Scan for the cell matching the given text and deliver its [X, Y] coordinate at center. 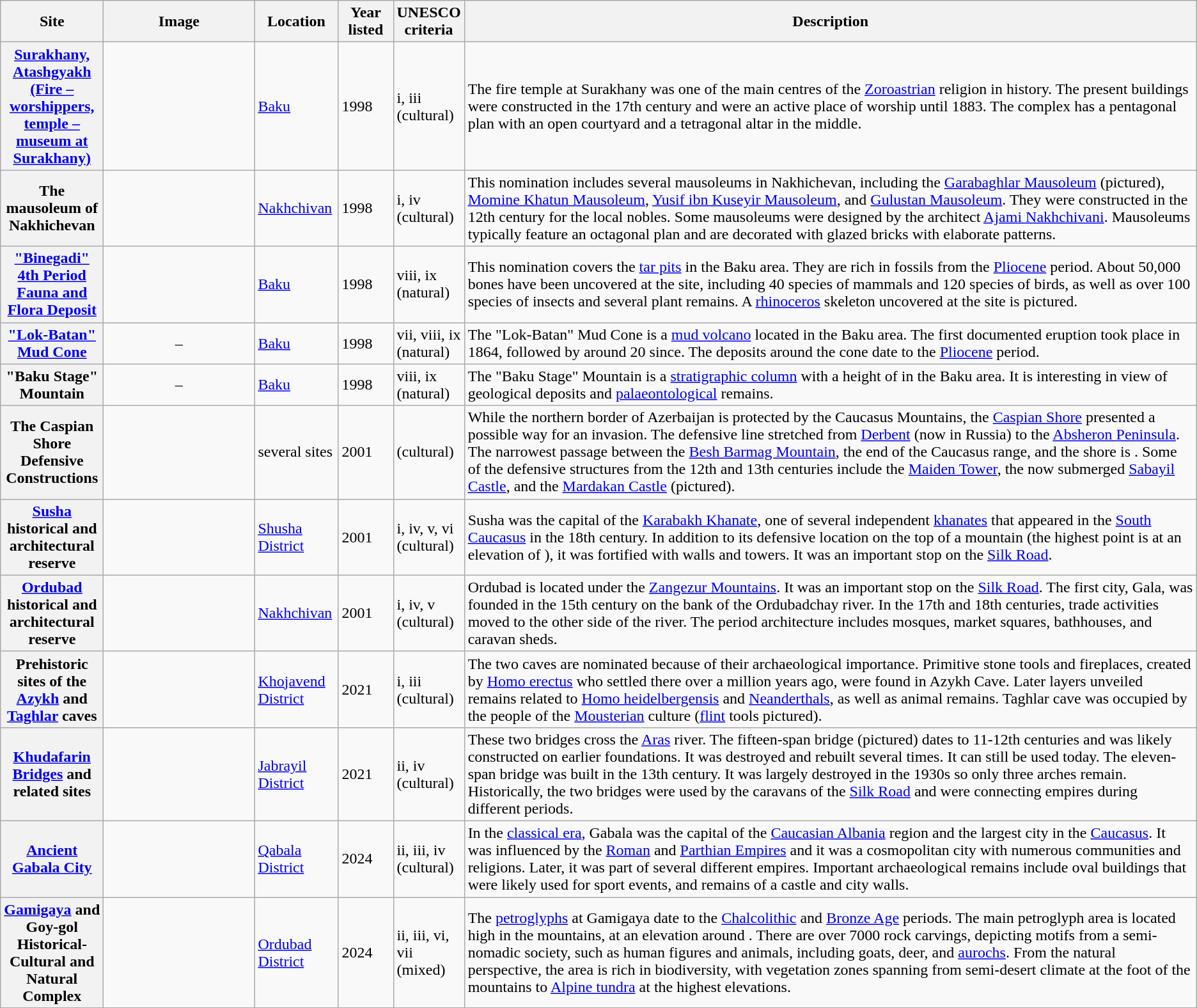
vii, viii, ix (natural) [428, 343]
UNESCO criteria [428, 22]
several sites [297, 452]
"Lok-Batan" Mud Cone [52, 343]
(cultural) [428, 452]
Year listed [366, 22]
Site [52, 22]
Prehistoric sites of the Azykh and Taghlar caves [52, 689]
Location [297, 22]
ii, iv (cultural) [428, 774]
Gamigaya and Goy-gol Historical-Cultural and Natural Complex [52, 952]
Ordubad District [297, 952]
Shusha District [297, 537]
The Caspian Shore Defensive Constructions [52, 452]
Ancient Gabala City [52, 858]
Ordubad historical and architectural reserve [52, 613]
Qabala District [297, 858]
Khudafarin Bridges and related sites [52, 774]
Image [179, 22]
The mausoleum of Nakhichevan [52, 209]
Khojavend District [297, 689]
"Binegadi" 4th Period Fauna and Flora Deposit [52, 284]
Jabrayil District [297, 774]
ii, iii, iv (cultural) [428, 858]
Description [830, 22]
i, iv, v (cultural) [428, 613]
i, iv (cultural) [428, 209]
Surakhany, Atashgyakh (Fire – worshippers, temple – museum at Surakhany) [52, 106]
Susha historical and architectural reserve [52, 537]
ii, iii, vi, vii (mixed) [428, 952]
i, iv, v, vi (cultural) [428, 537]
"Baku Stage" Mountain [52, 385]
